Find where the given text appears and provide that cell's center as (X, Y) coordinate. 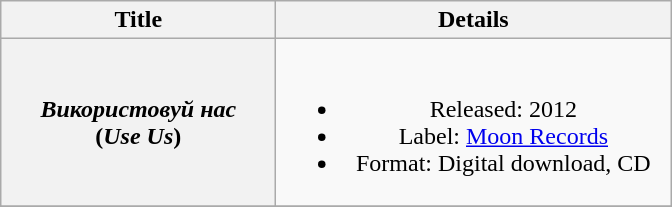
Використовуй нас(Use Us) (138, 122)
Released: 2012Label: Moon RecordsFormat: Digital download, CD (474, 122)
Title (138, 20)
Details (474, 20)
